Extract the [x, y] coordinate from the center of the cell holding the provided text.  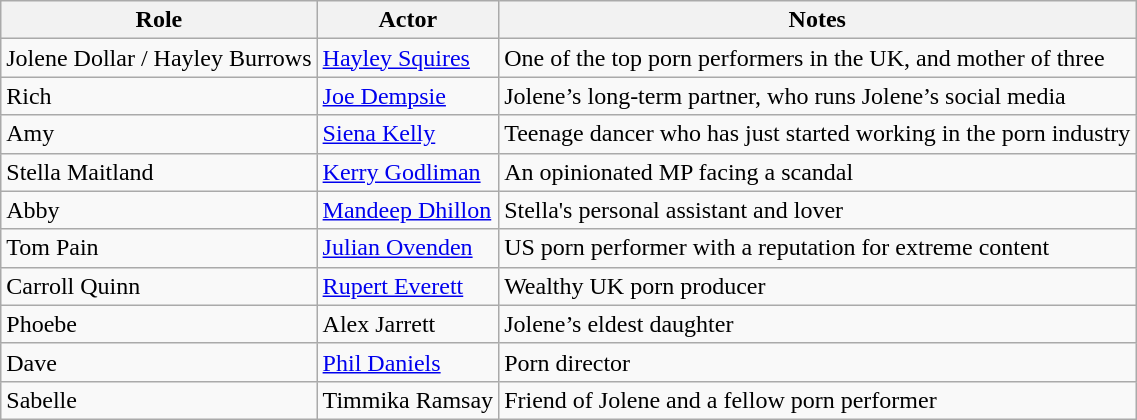
Jolene’s long-term partner, who runs Jolene’s social media [818, 96]
Dave [159, 362]
Phoebe [159, 324]
Jolene’s eldest daughter [818, 324]
Amy [159, 134]
Tom Pain [159, 248]
Role [159, 20]
Julian Ovenden [408, 248]
Mandeep Dhillon [408, 210]
US porn performer with a reputation for extreme content [818, 248]
Phil Daniels [408, 362]
Siena Kelly [408, 134]
Carroll Quinn [159, 286]
Timmika Ramsay [408, 400]
Actor [408, 20]
Sabelle [159, 400]
An opinionated MP facing a scandal [818, 172]
Friend of Jolene and a fellow porn performer [818, 400]
Wealthy UK porn producer [818, 286]
Abby [159, 210]
Stella Maitland [159, 172]
Alex Jarrett [408, 324]
Rich [159, 96]
Notes [818, 20]
Rupert Everett [408, 286]
Porn director [818, 362]
Teenage dancer who has just started working in the porn industry [818, 134]
Hayley Squires [408, 58]
Jolene Dollar / Hayley Burrows [159, 58]
Joe Dempsie [408, 96]
One of the top porn performers in the UK, and mother of three [818, 58]
Kerry Godliman [408, 172]
Stella's personal assistant and lover [818, 210]
